Return the [X, Y] coordinate for the center point of the cell that contains the specified text.  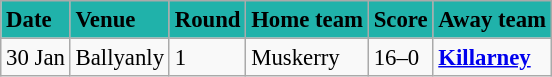
Ballyanly [120, 57]
Score [400, 19]
1 [207, 57]
Killarney [492, 57]
Venue [120, 19]
Away team [492, 19]
Date [36, 19]
Muskerry [308, 57]
Home team [308, 19]
30 Jan [36, 57]
Round [207, 19]
16–0 [400, 57]
